Output the (x, y) coordinate of the center of the cell containing the given text.  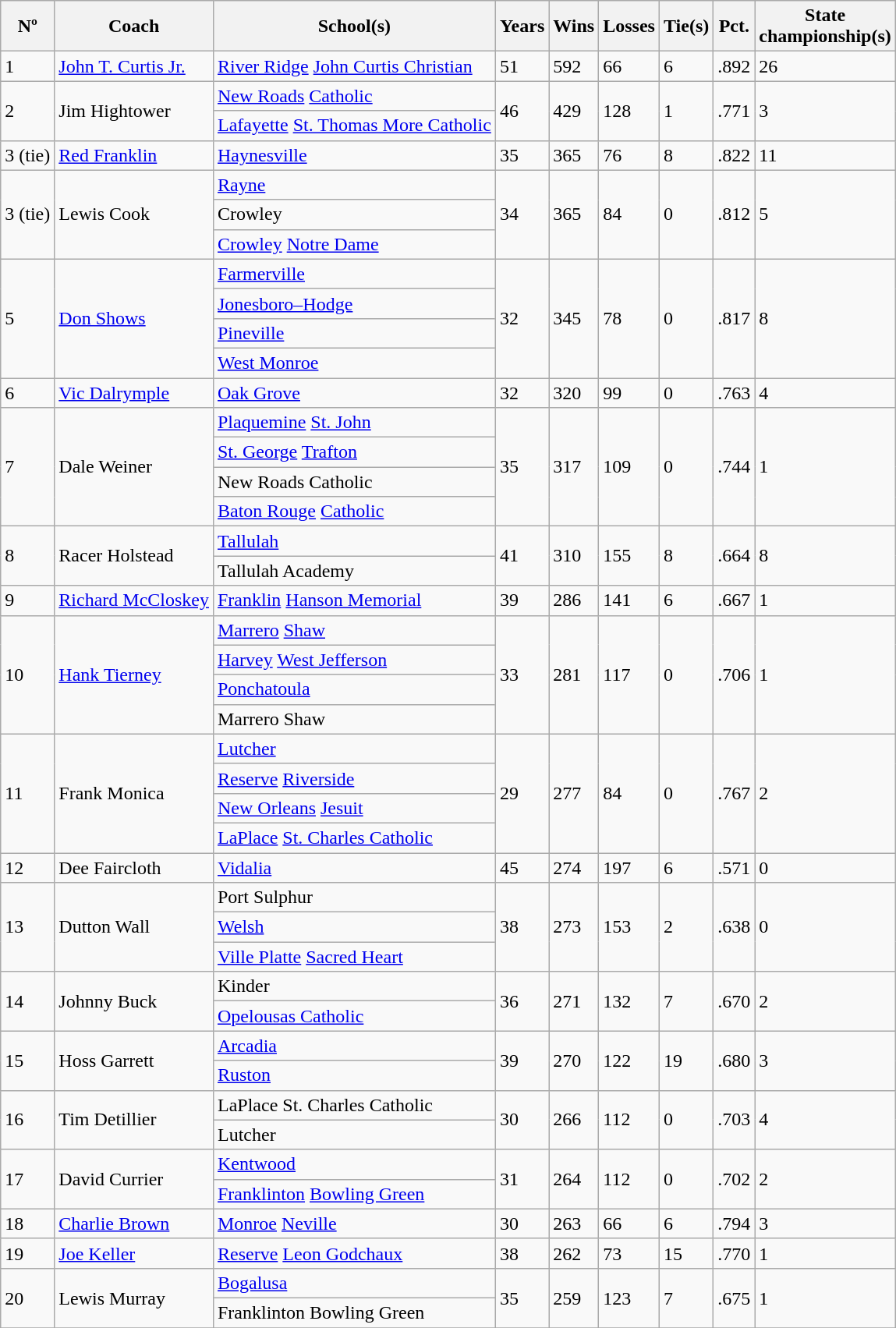
13 (28, 927)
310 (574, 556)
Jim Hightower (134, 111)
Harvey West Jefferson (354, 660)
Tallulah (354, 541)
17 (28, 1179)
10 (28, 675)
51 (522, 66)
Tie(s) (686, 27)
Tim Detillier (134, 1120)
271 (574, 1001)
Coach (134, 27)
123 (629, 1298)
Hoss Garrett (134, 1061)
14 (28, 1001)
122 (629, 1061)
31 (522, 1179)
Opelousas Catholic (354, 1016)
34 (522, 214)
Lafayette St. Thomas More Catholic (354, 126)
.794 (735, 1224)
Wins (574, 27)
Franklin Hanson Memorial (354, 600)
New Orleans Jesuit (354, 808)
Losses (629, 27)
Pineville (354, 333)
592 (574, 66)
263 (574, 1224)
26 (825, 66)
Pct. (735, 27)
Reserve Leon Godchaux (354, 1253)
.770 (735, 1253)
Crowley Notre Dame (354, 244)
Lewis Murray (134, 1298)
262 (574, 1253)
109 (629, 467)
Oak Grove (354, 392)
320 (574, 392)
Richard McCloskey (134, 600)
117 (629, 675)
270 (574, 1061)
Red Franklin (134, 155)
River Ridge John Curtis Christian (354, 66)
Frank Monica (134, 793)
.744 (735, 467)
.822 (735, 155)
345 (574, 318)
273 (574, 927)
School(s) (354, 27)
.706 (735, 675)
Welsh (354, 927)
Farmerville (354, 274)
153 (629, 927)
Ville Platte Sacred Heart (354, 957)
.670 (735, 1001)
141 (629, 600)
Tallulah Academy (354, 571)
West Monroe (354, 363)
Nº (28, 27)
Dee Faircloth (134, 868)
.763 (735, 392)
Ruston (354, 1075)
259 (574, 1298)
Reserve Riverside (354, 778)
317 (574, 467)
12 (28, 868)
Ponchatoula (354, 689)
29 (522, 793)
Haynesville (354, 155)
Dale Weiner (134, 467)
Lewis Cook (134, 214)
.817 (735, 318)
Baton Rouge Catholic (354, 512)
16 (28, 1120)
.675 (735, 1298)
Hank Tierney (134, 675)
Charlie Brown (134, 1224)
132 (629, 1001)
.812 (735, 214)
Years (522, 27)
264 (574, 1179)
Dutton Wall (134, 927)
Racer Holstead (134, 556)
45 (522, 868)
.767 (735, 793)
Don Shows (134, 318)
Crowley (354, 214)
Kinder (354, 986)
73 (629, 1253)
128 (629, 111)
Arcadia (354, 1046)
277 (574, 793)
Port Sulphur (354, 898)
281 (574, 675)
Kentwood (354, 1164)
36 (522, 1001)
.638 (735, 927)
.667 (735, 600)
78 (629, 318)
Jonesboro–Hodge (354, 303)
9 (28, 600)
.703 (735, 1120)
Plaquemine St. John (354, 423)
John T. Curtis Jr. (134, 66)
46 (522, 111)
Johnny Buck (134, 1001)
286 (574, 600)
33 (522, 675)
429 (574, 111)
266 (574, 1120)
99 (629, 392)
76 (629, 155)
.892 (735, 66)
Rayne (354, 185)
.571 (735, 868)
Statechampionship(s) (825, 27)
Vic Dalrymple (134, 392)
Monroe Neville (354, 1224)
274 (574, 868)
Joe Keller (134, 1253)
David Currier (134, 1179)
.702 (735, 1179)
Vidalia (354, 868)
155 (629, 556)
20 (28, 1298)
St. George Trafton (354, 452)
Bogalusa (354, 1283)
18 (28, 1224)
41 (522, 556)
197 (629, 868)
.680 (735, 1061)
.771 (735, 111)
.664 (735, 556)
